For the text-containing cell, return its midpoint in [x, y] coordinate format. 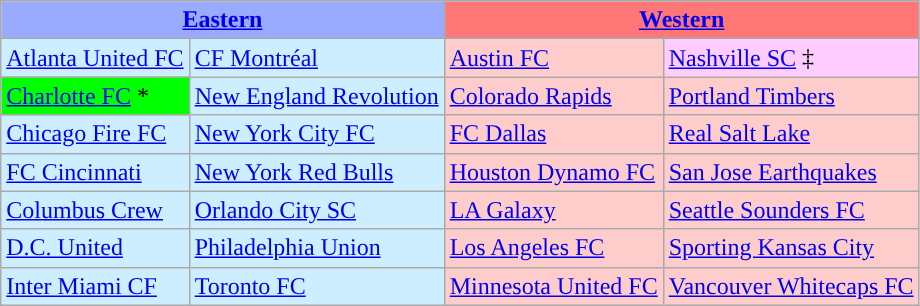
Chicago Fire FC [95, 134]
Minnesota United FC [554, 286]
New York Red Bulls [316, 172]
Western [682, 20]
Philadelphia Union [316, 248]
Portland Timbers [791, 96]
Inter Miami CF [95, 286]
Columbus Crew [95, 210]
Vancouver Whitecaps FC [791, 286]
Eastern [222, 20]
Austin FC [554, 58]
Charlotte FC * [95, 96]
Atlanta United FC [95, 58]
New England Revolution [316, 96]
Seattle Sounders FC [791, 210]
CF Montréal [316, 58]
FC Dallas [554, 134]
Toronto FC [316, 286]
FC Cincinnati [95, 172]
Sporting Kansas City [791, 248]
LA Galaxy [554, 210]
Real Salt Lake [791, 134]
Los Angeles FC [554, 248]
Nashville SC ‡ [791, 58]
San Jose Earthquakes [791, 172]
Houston Dynamo FC [554, 172]
Colorado Rapids [554, 96]
New York City FC [316, 134]
Orlando City SC [316, 210]
D.C. United [95, 248]
